Extract the (x, y) coordinate from the center of the cell holding the provided text.  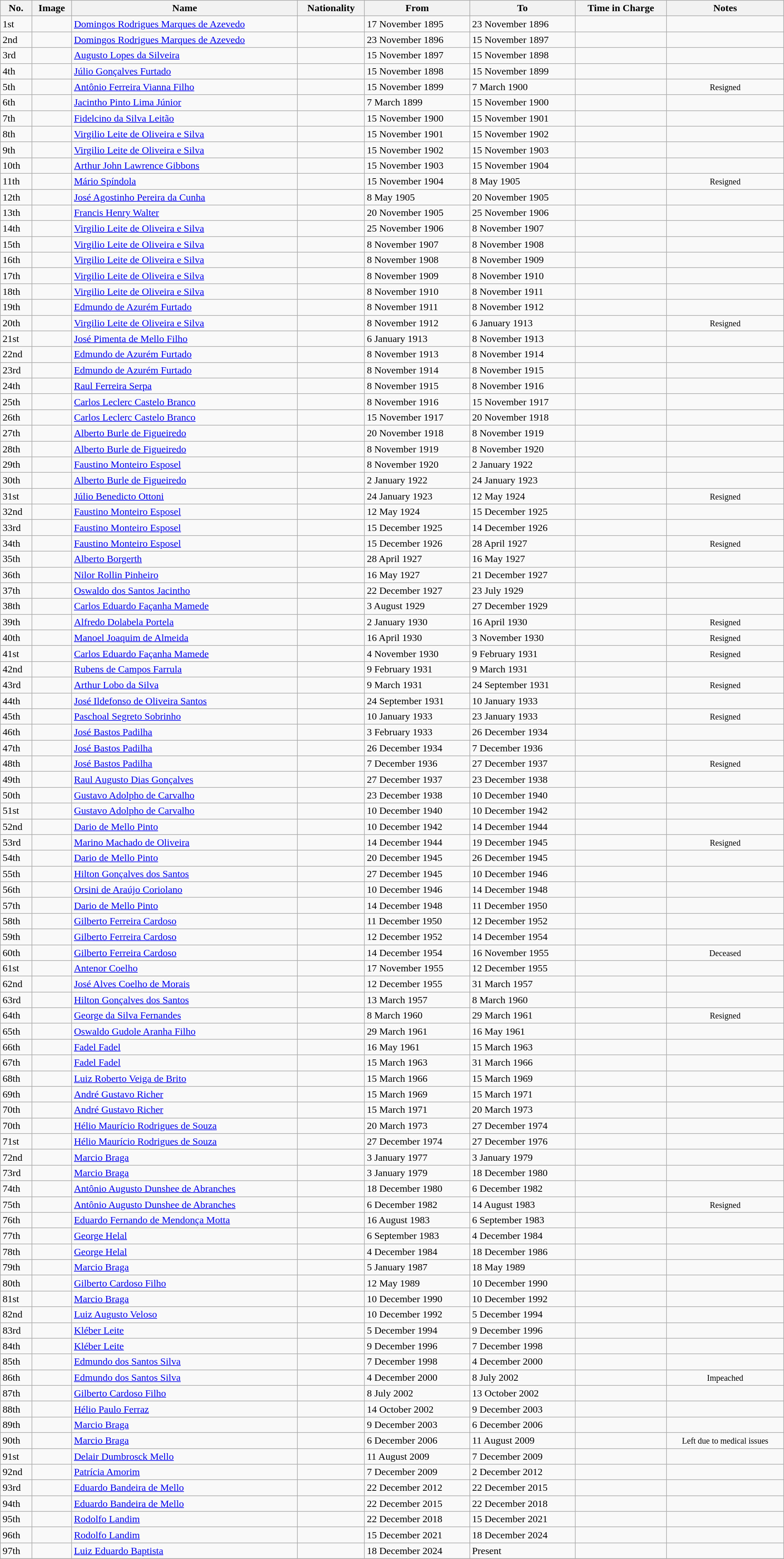
14th (16, 229)
42nd (16, 669)
14 December 1926 (523, 528)
Notes (725, 8)
7 March 1900 (523, 87)
50th (16, 795)
No. (16, 8)
23 January 1933 (523, 717)
14 October 2002 (418, 1409)
1st (16, 24)
77th (16, 1236)
Antenor Coelho (184, 968)
Nilor Rollin Pinheiro (184, 575)
33rd (16, 528)
4 November 1930 (418, 653)
16th (16, 260)
18 May 1989 (523, 1267)
40th (16, 638)
22nd (16, 354)
90th (16, 1440)
13 March 1957 (418, 1000)
Patrícia Amorim (184, 1472)
32nd (16, 512)
31 March 1957 (523, 984)
87th (16, 1393)
92nd (16, 1472)
Antônio Ferreira Vianna Filho (184, 87)
Hélio Paulo Ferraz (184, 1409)
8th (16, 134)
Alberto Borgerth (184, 559)
21 December 1927 (523, 575)
91st (16, 1456)
9th (16, 150)
94th (16, 1504)
43rd (16, 685)
26 December 1945 (523, 858)
Luiz Augusto Veloso (184, 1315)
30th (16, 481)
Manoel Joaquim de Almeida (184, 638)
57th (16, 905)
72nd (16, 1157)
Deceased (725, 952)
Paschoal Segreto Sobrinho (184, 717)
15 December 1926 (418, 543)
José Ildefonso de Oliveira Santos (184, 701)
26th (16, 417)
68th (16, 1078)
12th (16, 197)
Augusto Lopes da Silveira (184, 55)
Present (523, 1551)
To (523, 8)
93rd (16, 1488)
16 November 1955 (523, 952)
34th (16, 543)
96th (16, 1535)
97th (16, 1551)
Rubens de Campos Farrula (184, 669)
84th (16, 1346)
45th (16, 717)
55th (16, 874)
13 October 2002 (523, 1393)
49th (16, 779)
62nd (16, 984)
2 January 1930 (418, 622)
69th (16, 1094)
23 July 1929 (523, 591)
5th (16, 87)
27 December 1976 (523, 1141)
4th (16, 71)
53rd (16, 842)
36th (16, 575)
47th (16, 748)
89th (16, 1425)
27 December 1929 (523, 606)
31st (16, 496)
Mário Spíndola (184, 181)
60th (16, 952)
José Pimenta de Mello Filho (184, 339)
Raul Ferreira Serpa (184, 386)
31 March 1966 (523, 1063)
29th (16, 465)
20 December 1945 (418, 858)
39th (16, 622)
75th (16, 1205)
Oswaldo Gudole Aranha Filho (184, 1031)
61st (16, 968)
7 March 1899 (418, 103)
Júlio Benedicto Ottoni (184, 496)
Time in Charge (621, 8)
Francis Henry Walter (184, 213)
17 November 1895 (418, 24)
Orsini de Araújo Coriolano (184, 889)
3 February 1933 (418, 732)
3rd (16, 55)
José Agostinho Pereira da Cunha (184, 197)
2 December 2012 (523, 1472)
83rd (16, 1330)
Arthur Lobo da Silva (184, 685)
64th (16, 1016)
Name (184, 8)
3 November 1930 (523, 638)
7th (16, 118)
46th (16, 732)
10th (16, 165)
65th (16, 1031)
73rd (16, 1173)
Nationality (331, 8)
79th (16, 1267)
From (418, 8)
José Alves Coelho de Morais (184, 984)
3 August 1929 (418, 606)
Jacintho Pinto Lima Júnior (184, 103)
18th (16, 292)
27 December 1945 (418, 874)
13th (16, 213)
37th (16, 591)
Oswaldo dos Santos Jacintho (184, 591)
38th (16, 606)
11th (16, 181)
41st (16, 653)
Marino Machado de Oliveira (184, 842)
21st (16, 339)
56th (16, 889)
George da Silva Fernandes (184, 1016)
Luiz Eduardo Baptista (184, 1551)
35th (16, 559)
20th (16, 323)
15th (16, 244)
67th (16, 1063)
3 January 1977 (418, 1157)
48th (16, 764)
24th (16, 386)
63rd (16, 1000)
28th (16, 449)
52nd (16, 827)
25th (16, 402)
12 May 1989 (418, 1283)
19 December 1945 (523, 842)
44th (16, 701)
81st (16, 1299)
78th (16, 1252)
82nd (16, 1315)
Júlio Gonçalves Furtado (184, 71)
Fidelcino da Silva Leitão (184, 118)
51st (16, 811)
Arthur John Lawrence Gibbons (184, 165)
80th (16, 1283)
23rd (16, 370)
Delair Dumbrosck Mello (184, 1456)
86th (16, 1377)
15 March 1966 (418, 1078)
66th (16, 1047)
22 December 1927 (418, 591)
Raul Augusto Dias Gonçalves (184, 779)
Impeached (725, 1377)
Alfredo Dolabela Portela (184, 622)
27th (16, 433)
17 November 1955 (418, 968)
18 December 1986 (523, 1252)
71st (16, 1141)
6th (16, 103)
5 January 1987 (418, 1267)
59th (16, 937)
Eduardo Fernando de Mendonça Motta (184, 1220)
17th (16, 276)
2nd (16, 40)
85th (16, 1362)
74th (16, 1188)
58th (16, 921)
19th (16, 307)
Left due to medical issues (725, 1440)
Image (52, 8)
76th (16, 1220)
Luiz Roberto Veiga de Brito (184, 1078)
16 August 1983 (418, 1220)
54th (16, 858)
95th (16, 1519)
88th (16, 1409)
22 December 2012 (418, 1488)
14 August 1983 (523, 1205)
